Identify which cell holds the provided text, then report its [X, Y] central coordinate. 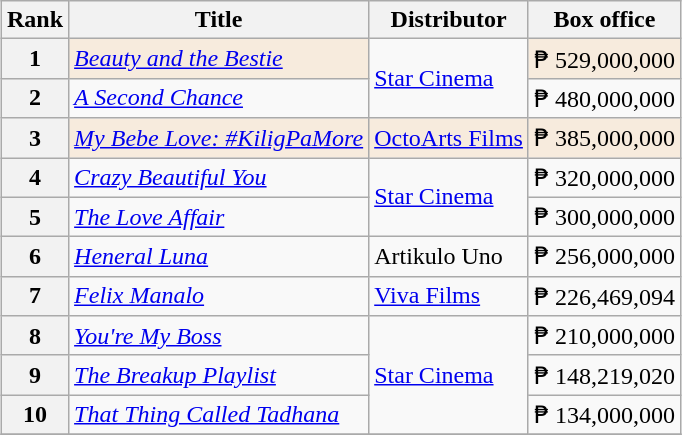
8 [34, 336]
6 [34, 257]
10 [34, 415]
Rank [34, 20]
Beauty and the Bestie [219, 59]
Artikulo Uno [449, 257]
That Thing Called Tadhana [219, 415]
Felix Manalo [219, 296]
1 [34, 59]
Box office [604, 20]
5 [34, 217]
₱ 226,469,094 [604, 296]
₱ 210,000,000 [604, 336]
9 [34, 375]
Distributor [449, 20]
₱ 480,000,000 [604, 98]
My Bebe Love: #KiligPaMore [219, 138]
Heneral Luna [219, 257]
Viva Films [449, 296]
Crazy Beautiful You [219, 178]
Title [219, 20]
3 [34, 138]
The Breakup Playlist [219, 375]
2 [34, 98]
₱ 148,219,020 [604, 375]
7 [34, 296]
₱ 320,000,000 [604, 178]
₱ 300,000,000 [604, 217]
₱ 256,000,000 [604, 257]
The Love Affair [219, 217]
₱ 385,000,000 [604, 138]
OctoArts Films [449, 138]
₱ 529,000,000 [604, 59]
You're My Boss [219, 336]
₱ 134,000,000 [604, 415]
A Second Chance [219, 98]
4 [34, 178]
